Locate the cell with the specified text and output its [X, Y] center coordinate. 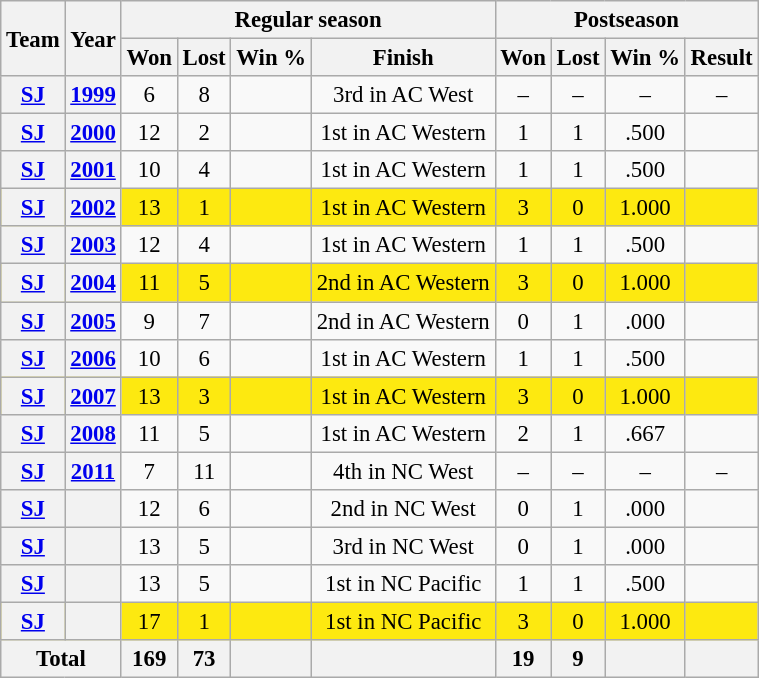
Total [61, 659]
4th in NC West [403, 471]
Regular season [308, 20]
19 [523, 659]
2005 [93, 321]
Postseason [626, 20]
2001 [93, 170]
3rd in AC West [403, 95]
2003 [93, 245]
Year [93, 38]
2006 [93, 358]
1999 [93, 95]
73 [204, 659]
169 [149, 659]
2000 [93, 133]
2007 [93, 396]
2002 [93, 208]
.667 [645, 433]
2004 [93, 283]
2008 [93, 433]
Finish [403, 58]
Result [722, 58]
17 [149, 621]
3rd in NC West [403, 546]
8 [204, 95]
Team [33, 38]
2011 [93, 471]
2nd in NC West [403, 509]
